Detect which cell encompasses the target text, then output its [x, y] center coordinate. 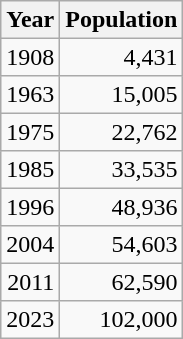
2011 [30, 282]
62,590 [122, 282]
22,762 [122, 132]
1996 [30, 206]
102,000 [122, 318]
33,535 [122, 170]
1985 [30, 170]
4,431 [122, 56]
48,936 [122, 206]
54,603 [122, 244]
1908 [30, 56]
15,005 [122, 94]
1975 [30, 132]
Population [122, 20]
2023 [30, 318]
Year [30, 20]
1963 [30, 94]
2004 [30, 244]
